Provide the [x, y] coordinate of the cell's center where the given text is located.  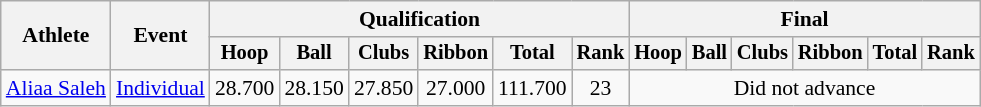
27.000 [456, 88]
Did not advance [804, 88]
27.850 [384, 88]
28.700 [244, 88]
Athlete [56, 36]
Qualification [420, 19]
23 [601, 88]
28.150 [314, 88]
Aliaa Saleh [56, 88]
Individual [160, 88]
Event [160, 36]
Final [804, 19]
111.700 [532, 88]
